Search for the cell housing the specified text and yield its [x, y] center coordinate. 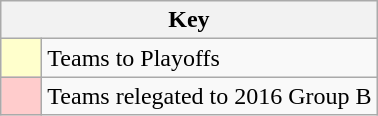
Key [189, 20]
Teams relegated to 2016 Group B [210, 96]
Teams to Playoffs [210, 58]
